For the text-containing cell, return its midpoint in (X, Y) coordinate format. 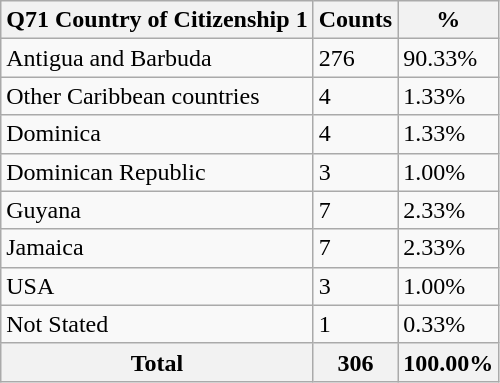
Counts (355, 20)
0.33% (448, 324)
USA (157, 286)
% (448, 20)
1 (355, 324)
Dominican Republic (157, 172)
Jamaica (157, 248)
276 (355, 58)
Total (157, 362)
90.33% (448, 58)
Dominica (157, 134)
306 (355, 362)
Antigua and Barbuda (157, 58)
Other Caribbean countries (157, 96)
Not Stated (157, 324)
Q71 Country of Citizenship 1 (157, 20)
Guyana (157, 210)
100.00% (448, 362)
